Return the [X, Y] coordinate for the center point of the cell that contains the specified text.  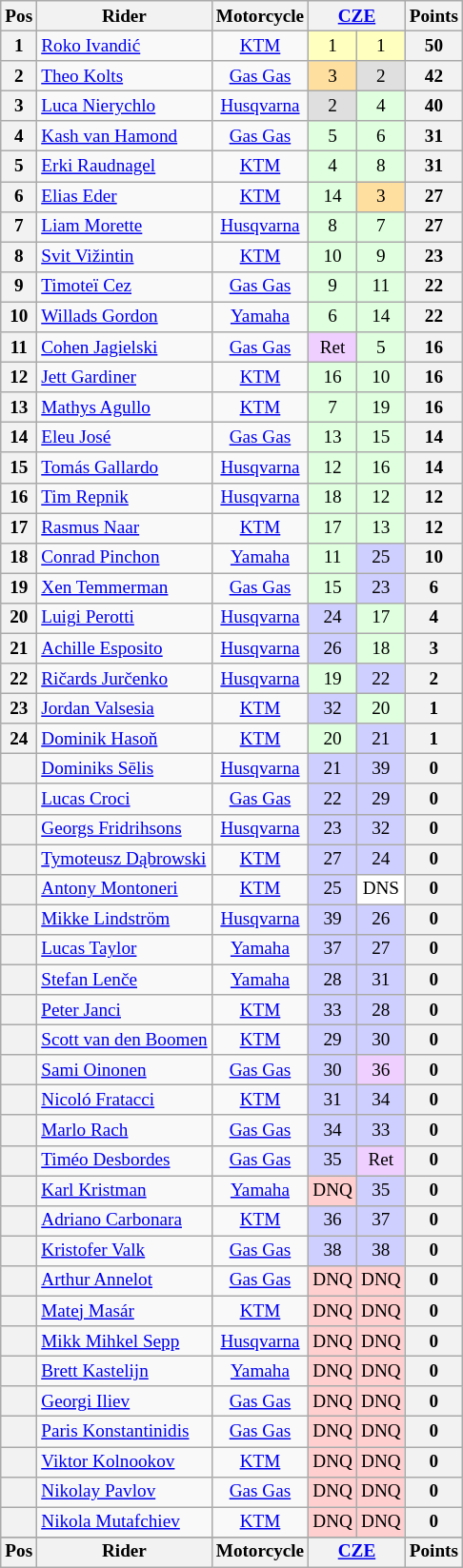
Timoteï Cez [124, 287]
40 [433, 106]
Tymoteusz Dąbrowski [124, 859]
Viktor Kolnookov [124, 1461]
Ričards Jurčenko [124, 679]
Willads Gordon [124, 317]
Jordan Valsesia [124, 708]
Nikola Mutafchiev [124, 1522]
Lucas Taylor [124, 949]
Kristofer Valk [124, 1251]
Cohen Jagielski [124, 347]
Luigi Perotti [124, 618]
Liam Morette [124, 227]
Mathys Agullo [124, 407]
Timéo Desbordes [124, 1161]
Brett Kastelijn [124, 1371]
42 [433, 76]
Conrad Pinchon [124, 558]
Sami Oinonen [124, 1070]
Adriano Carbonara [124, 1221]
Marlo Rach [124, 1130]
Tomás Gallardo [124, 467]
50 [433, 46]
Dominik Hasoň [124, 739]
Elias Eder [124, 196]
Jett Gardiner [124, 377]
Stefan Lenče [124, 980]
Eleu José [124, 438]
Nikolay Pavlov [124, 1492]
Arthur Annelot [124, 1280]
Luca Nierychlo [124, 106]
Achille Esposito [124, 648]
Dominiks Sēlis [124, 769]
Tim Repnik [124, 498]
Roko Ivandić [124, 46]
Matej Masár [124, 1311]
Lucas Croci [124, 799]
Georgs Fridrihsons [124, 829]
Nicoló Fratacci [124, 1101]
Georgi Iliev [124, 1401]
Peter Janci [124, 1010]
Kash van Hamond [124, 136]
Svit Vižintin [124, 257]
DNS [381, 889]
Karl Kristman [124, 1191]
Erki Raudnagel [124, 167]
Xen Temmerman [124, 588]
Scott van den Boomen [124, 1040]
Rasmus Naar [124, 527]
Paris Konstantinidis [124, 1432]
Antony Montoneri [124, 889]
Mikke Lindström [124, 920]
Theo Kolts [124, 76]
Mikk Mihkel Sepp [124, 1341]
